Provide the (X, Y) coordinate of the cell's center where the given text is located.  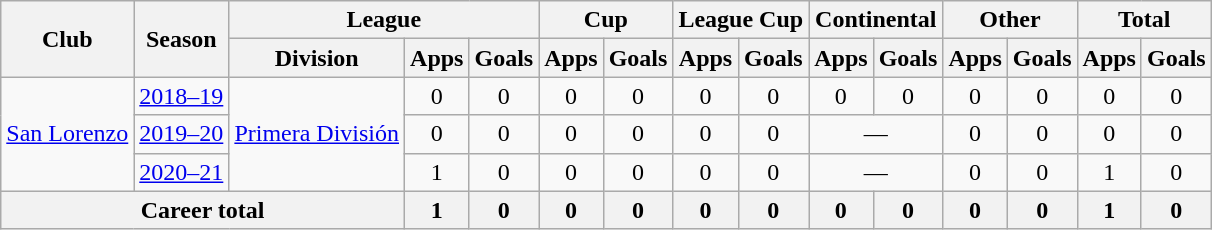
Club (68, 39)
Cup (606, 20)
Division (317, 58)
Career total (203, 210)
2018–19 (182, 96)
2019–20 (182, 134)
San Lorenzo (68, 134)
Season (182, 39)
2020–21 (182, 172)
Continental (876, 20)
League Cup (741, 20)
League (384, 20)
Other (1010, 20)
Total (1144, 20)
Primera División (317, 134)
